Pinpoint the cell where the given text exists, returning its [x, y] midpoint coordinate. 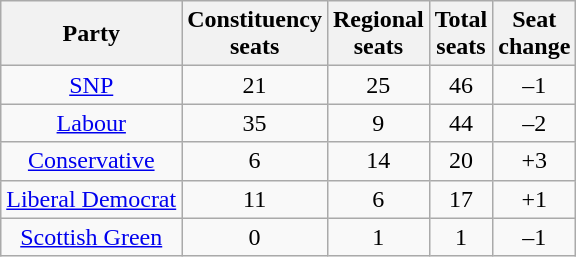
+3 [534, 161]
21 [255, 85]
14 [378, 161]
Totalseats [461, 34]
Scottish Green [92, 237]
9 [378, 123]
44 [461, 123]
Liberal Democrat [92, 199]
Labour [92, 123]
Constituencyseats [255, 34]
17 [461, 199]
0 [255, 237]
20 [461, 161]
–2 [534, 123]
Conservative [92, 161]
25 [378, 85]
11 [255, 199]
+1 [534, 199]
35 [255, 123]
Seatchange [534, 34]
SNP [92, 85]
Regionalseats [378, 34]
46 [461, 85]
Party [92, 34]
